Extract the [x, y] coordinate from the center of the cell holding the provided text.  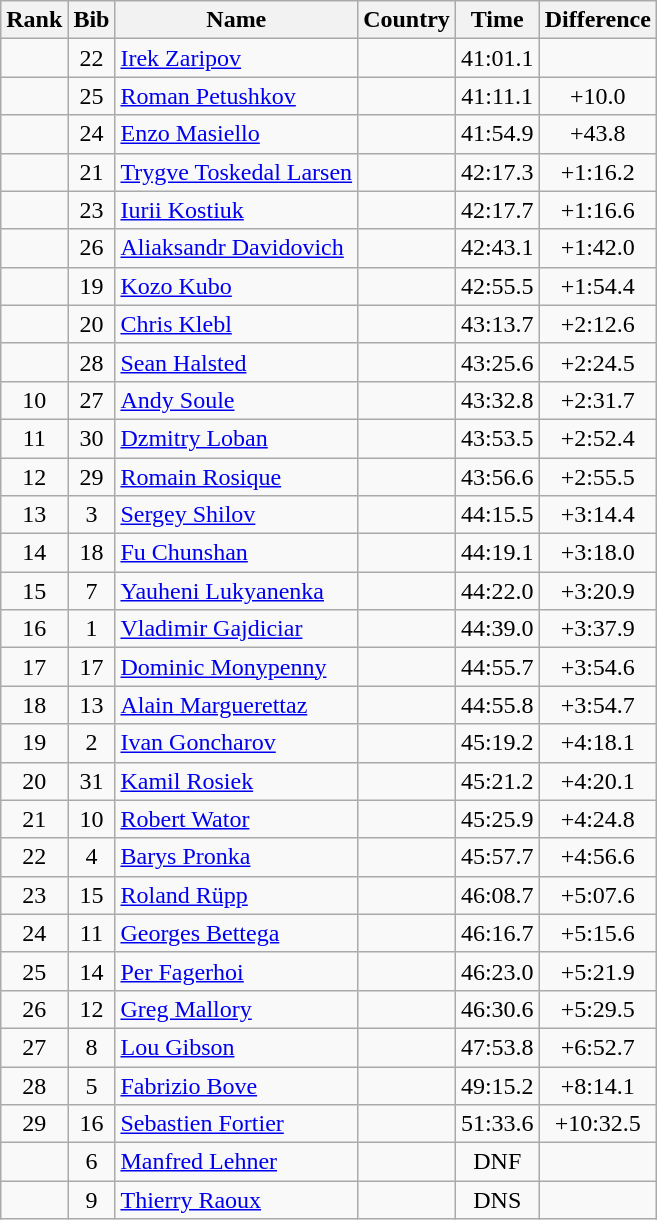
+4:18.1 [598, 743]
Iurii Kostiuk [236, 210]
+3:54.6 [598, 667]
Fu Chunshan [236, 553]
41:01.1 [497, 58]
Fabrizio Bove [236, 1085]
+1:16.6 [598, 210]
+4:24.8 [598, 819]
44:55.8 [497, 705]
43:25.6 [497, 362]
Lou Gibson [236, 1047]
44:55.7 [497, 667]
45:57.7 [497, 857]
46:23.0 [497, 971]
Per Fagerhoi [236, 971]
+6:52.7 [598, 1047]
43:13.7 [497, 324]
+10.0 [598, 96]
44:19.1 [497, 553]
+2:55.5 [598, 477]
7 [92, 591]
Sebastien Fortier [236, 1124]
Sean Halsted [236, 362]
+8:14.1 [598, 1085]
Barys Pronka [236, 857]
+4:20.1 [598, 781]
DNS [497, 1200]
1 [92, 629]
Kozo Kubo [236, 286]
43:53.5 [497, 438]
6 [92, 1162]
42:17.7 [497, 210]
46:30.6 [497, 1009]
Greg Mallory [236, 1009]
+5:07.6 [598, 895]
30 [92, 438]
46:16.7 [497, 933]
Bib [92, 20]
+1:16.2 [598, 172]
47:53.8 [497, 1047]
Aliaksandr Davidovich [236, 248]
51:33.6 [497, 1124]
Robert Wator [236, 819]
DNF [497, 1162]
41:54.9 [497, 134]
Enzo Masiello [236, 134]
45:19.2 [497, 743]
45:21.2 [497, 781]
+2:24.5 [598, 362]
+3:14.4 [598, 515]
43:32.8 [497, 400]
+1:54.4 [598, 286]
+3:37.9 [598, 629]
Ivan Goncharov [236, 743]
Roland Rüpp [236, 895]
31 [92, 781]
8 [92, 1047]
Irek Zaripov [236, 58]
Roman Petushkov [236, 96]
Romain Rosique [236, 477]
9 [92, 1200]
+5:21.9 [598, 971]
43:56.6 [497, 477]
Vladimir Gajdiciar [236, 629]
Yauheni Lukyanenka [236, 591]
Sergey Shilov [236, 515]
Andy Soule [236, 400]
Manfred Lehner [236, 1162]
Alain Marguerettaz [236, 705]
44:39.0 [497, 629]
Kamil Rosiek [236, 781]
42:17.3 [497, 172]
2 [92, 743]
+2:31.7 [598, 400]
+2:12.6 [598, 324]
Name [236, 20]
+1:42.0 [598, 248]
44:22.0 [497, 591]
Dominic Monypenny [236, 667]
+3:20.9 [598, 591]
4 [92, 857]
Georges Bettega [236, 933]
+3:18.0 [598, 553]
5 [92, 1085]
Dzmitry Loban [236, 438]
+3:54.7 [598, 705]
45:25.9 [497, 819]
+5:29.5 [598, 1009]
Chris Klebl [236, 324]
Country [407, 20]
41:11.1 [497, 96]
+2:52.4 [598, 438]
Difference [598, 20]
Rank [34, 20]
42:43.1 [497, 248]
42:55.5 [497, 286]
46:08.7 [497, 895]
+10:32.5 [598, 1124]
44:15.5 [497, 515]
3 [92, 515]
+5:15.6 [598, 933]
+43.8 [598, 134]
Time [497, 20]
Trygve Toskedal Larsen [236, 172]
49:15.2 [497, 1085]
Thierry Raoux [236, 1200]
+4:56.6 [598, 857]
